Return the (X, Y) coordinate for the center point of the cell that contains the specified text.  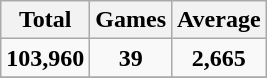
Games (131, 20)
39 (131, 58)
103,960 (46, 58)
Average (220, 20)
2,665 (220, 58)
Total (46, 20)
